Extract the (X, Y) coordinate from the center of the cell holding the provided text.  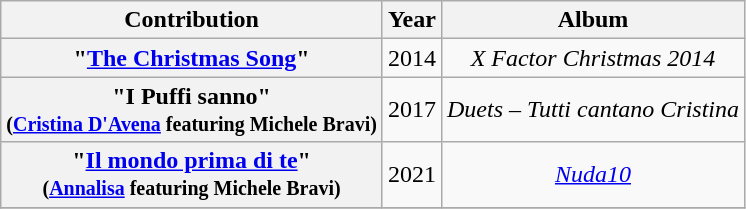
Nuda10 (592, 174)
"The Christmas Song" (192, 58)
"Il mondo prima di te"(Annalisa featuring Michele Bravi) (192, 174)
"I Puffi sanno"(Cristina D'Avena featuring Michele Bravi) (192, 110)
2017 (412, 110)
X Factor Christmas 2014 (592, 58)
Year (412, 20)
2014 (412, 58)
Contribution (192, 20)
Duets – Tutti cantano Cristina (592, 110)
2021 (412, 174)
Album (592, 20)
